Locate the cell with the specified text and output its (x, y) center coordinate. 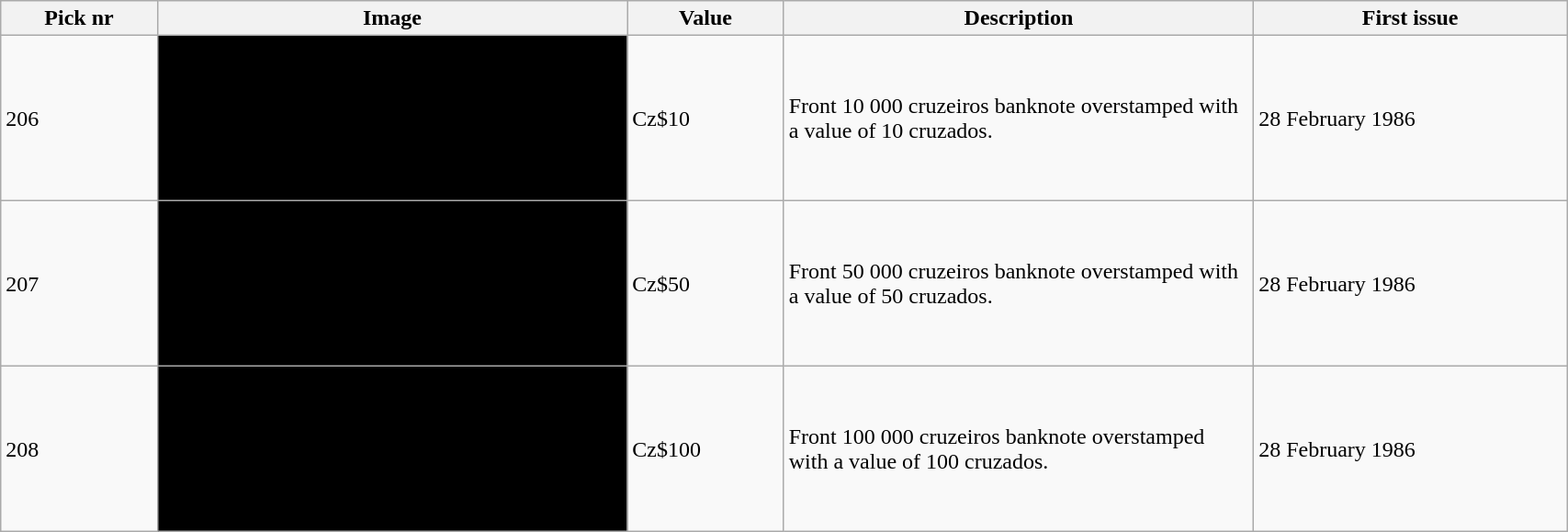
208 (79, 449)
Description (1018, 18)
Value (705, 18)
Pick nr (79, 18)
206 (79, 119)
Cz$50 (705, 284)
Cz$100 (705, 449)
207 (79, 284)
Cz$10 (705, 119)
Front 10 000 cruzeiros banknote overstamped with a value of 10 cruzados. (1018, 119)
Image (392, 18)
Front 100 000 cruzeiros banknote overstamped with a value of 100 cruzados. (1018, 449)
Front 50 000 cruzeiros banknote overstamped with a value of 50 cruzados. (1018, 284)
First issue (1411, 18)
